Output the [X, Y] coordinate of the center of the cell containing the given text.  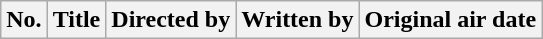
Title [76, 20]
No. [24, 20]
Original air date [450, 20]
Written by [298, 20]
Directed by [171, 20]
